Extract the [X, Y] coordinate from the center of the cell holding the provided text.  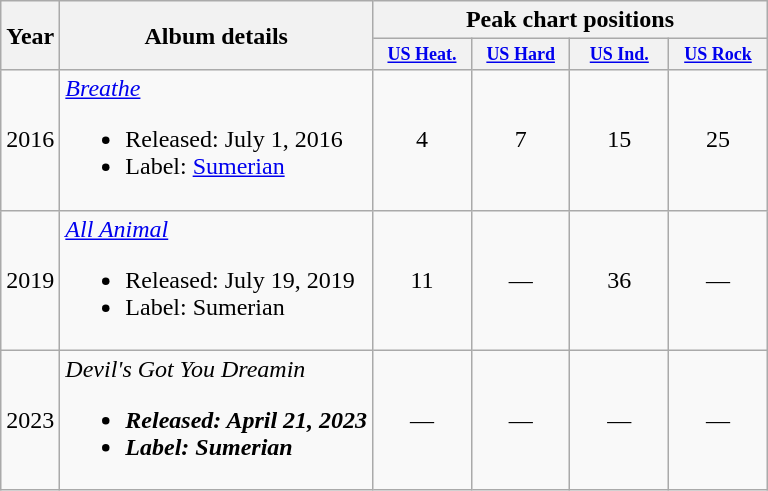
US Hard [520, 54]
US Rock [718, 54]
4 [422, 140]
7 [520, 140]
15 [620, 140]
Devil's Got You DreaminReleased: April 21, 2023Label: Sumerian [216, 420]
2023 [30, 420]
Album details [216, 36]
36 [620, 280]
US Ind. [620, 54]
2019 [30, 280]
US Heat. [422, 54]
Peak chart positions [570, 20]
Year [30, 36]
2016 [30, 140]
BreatheReleased: July 1, 2016Label: Sumerian [216, 140]
25 [718, 140]
All AnimalReleased: July 19, 2019Label: Sumerian [216, 280]
11 [422, 280]
